Extract the [X, Y] coordinate from the center of the cell holding the provided text.  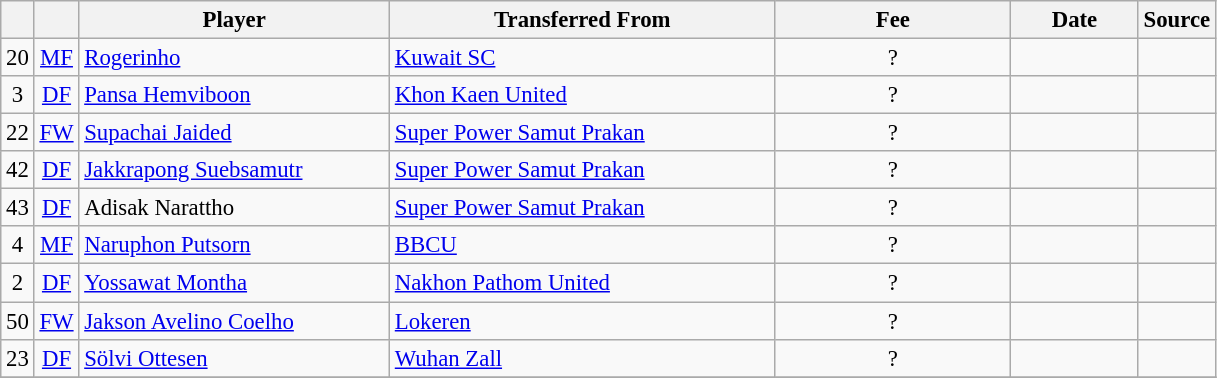
Transferred From [582, 20]
Khon Kaen United [582, 95]
Nakhon Pathom United [582, 283]
2 [18, 283]
22 [18, 133]
Source [1176, 20]
Pansa Hemviboon [234, 95]
Player [234, 20]
Naruphon Putsorn [234, 245]
BBCU [582, 245]
Jakkrapong Suebsamutr [234, 170]
Kuwait SC [582, 58]
4 [18, 245]
Sölvi Ottesen [234, 358]
Lokeren [582, 321]
50 [18, 321]
Yossawat Montha [234, 283]
23 [18, 358]
42 [18, 170]
Rogerinho [234, 58]
3 [18, 95]
Date [1075, 20]
Supachai Jaided [234, 133]
20 [18, 58]
Wuhan Zall [582, 358]
Jakson Avelino Coelho [234, 321]
Fee [893, 20]
Adisak Narattho [234, 208]
43 [18, 208]
